Determine the (X, Y) coordinate at the center of the cell enclosing the given text.  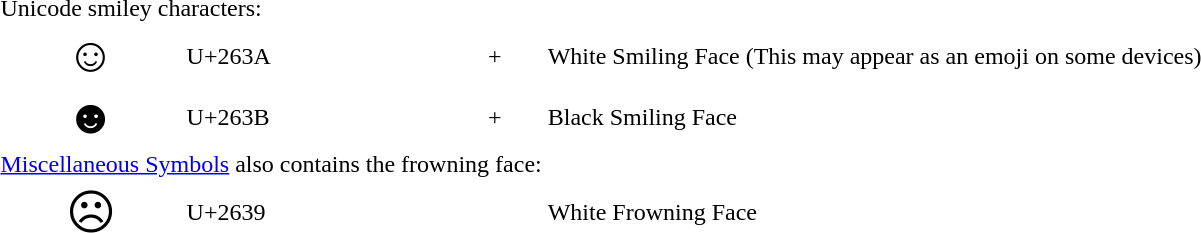
U+263B (334, 117)
U+263A (334, 55)
